Return [x, y] of the center of cell containing provided text 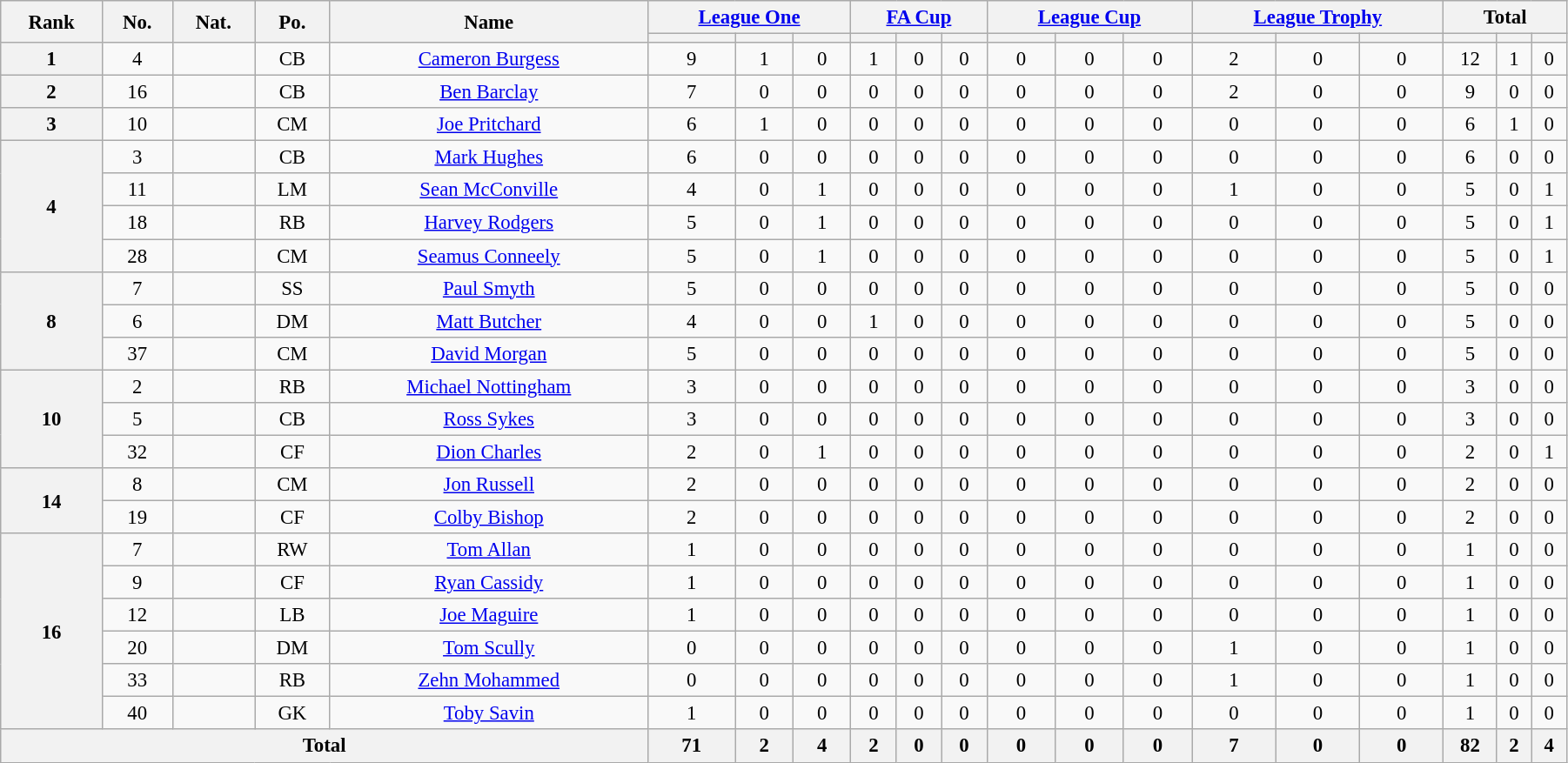
82 [1471, 746]
Tom Scully [489, 648]
Rank [52, 22]
Seamus Conneely [489, 256]
Harvey Rodgers [489, 223]
Tom Allan [489, 550]
Cameron Burgess [489, 59]
LM [292, 191]
18 [137, 223]
Joe Pritchard [489, 124]
32 [137, 452]
Paul Smyth [489, 288]
RW [292, 550]
40 [137, 713]
League Cup [1089, 17]
Mark Hughes [489, 157]
FA Cup [919, 17]
Po. [292, 22]
SS [292, 288]
Jon Russell [489, 485]
14 [52, 501]
Ben Barclay [489, 92]
28 [137, 256]
20 [137, 648]
Ross Sykes [489, 419]
David Morgan [489, 353]
Joe Maguire [489, 615]
33 [137, 680]
Ryan Cassidy [489, 583]
GK [292, 713]
Nat. [214, 22]
League Trophy [1317, 17]
Name [489, 22]
League One [748, 17]
Zehn Mohammed [489, 680]
Dion Charles [489, 452]
Michael Nottingham [489, 386]
LB [292, 615]
Colby Bishop [489, 517]
71 [691, 746]
No. [137, 22]
Matt Butcher [489, 321]
Sean McConville [489, 191]
Toby Savin [489, 713]
37 [137, 353]
11 [137, 191]
19 [137, 517]
